Provide the (x, y) coordinate of the cell's center where the given text is located.  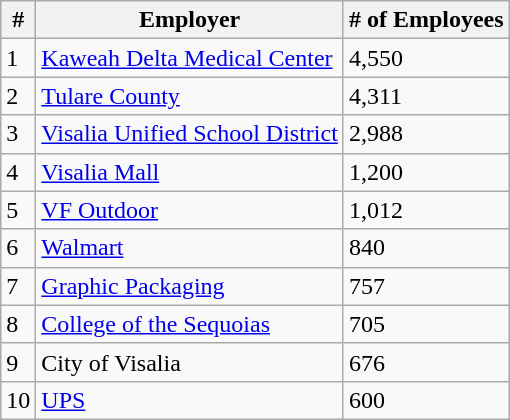
600 (426, 400)
UPS (190, 400)
7 (18, 286)
2 (18, 96)
Kaweah Delta Medical Center (190, 58)
VF Outdoor (190, 210)
1,200 (426, 172)
757 (426, 286)
3 (18, 134)
10 (18, 400)
9 (18, 362)
8 (18, 324)
4,550 (426, 58)
# (18, 20)
5 (18, 210)
Visalia Unified School District (190, 134)
4 (18, 172)
6 (18, 248)
# of Employees (426, 20)
1 (18, 58)
1,012 (426, 210)
2,988 (426, 134)
Tulare County (190, 96)
840 (426, 248)
City of Visalia (190, 362)
Walmart (190, 248)
College of the Sequoias (190, 324)
Graphic Packaging (190, 286)
Visalia Mall (190, 172)
4,311 (426, 96)
Employer (190, 20)
705 (426, 324)
676 (426, 362)
